Determine the [X, Y] coordinate at the center of the cell enclosing the given text.  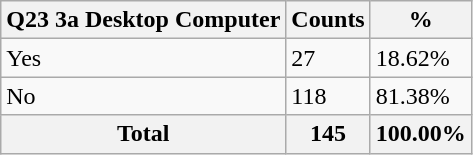
145 [328, 134]
Q23 3a Desktop Computer [144, 20]
27 [328, 58]
Counts [328, 20]
% [420, 20]
118 [328, 96]
Total [144, 134]
Yes [144, 58]
18.62% [420, 58]
81.38% [420, 96]
100.00% [420, 134]
No [144, 96]
